Determine the [x, y] coordinate at the center of the cell enclosing the given text.  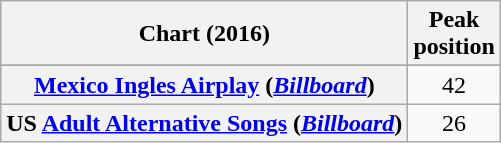
Mexico Ingles Airplay (Billboard) [204, 85]
US Adult Alternative Songs (Billboard) [204, 123]
Peak position [454, 34]
42 [454, 85]
26 [454, 123]
Chart (2016) [204, 34]
